Search for the cell housing the specified text and yield its [x, y] center coordinate. 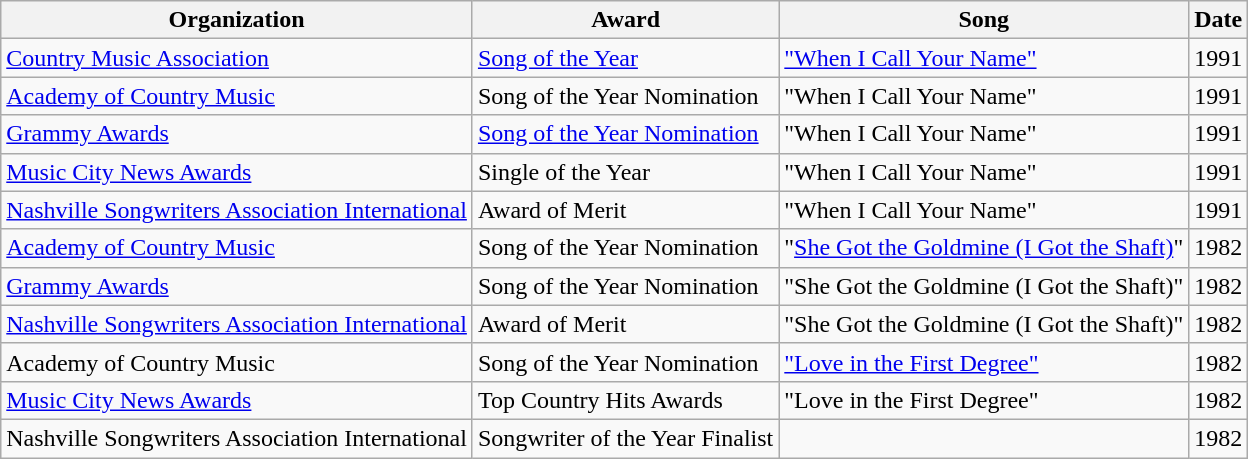
Top Country Hits Awards [625, 400]
Award [625, 20]
Date [1218, 20]
Song [984, 20]
Single of the Year [625, 172]
Country Music Association [237, 58]
Songwriter of the Year Finalist [625, 438]
Song of the Year [625, 58]
Organization [237, 20]
